Provide the (x, y) coordinate of the cell's center where the given text is located.  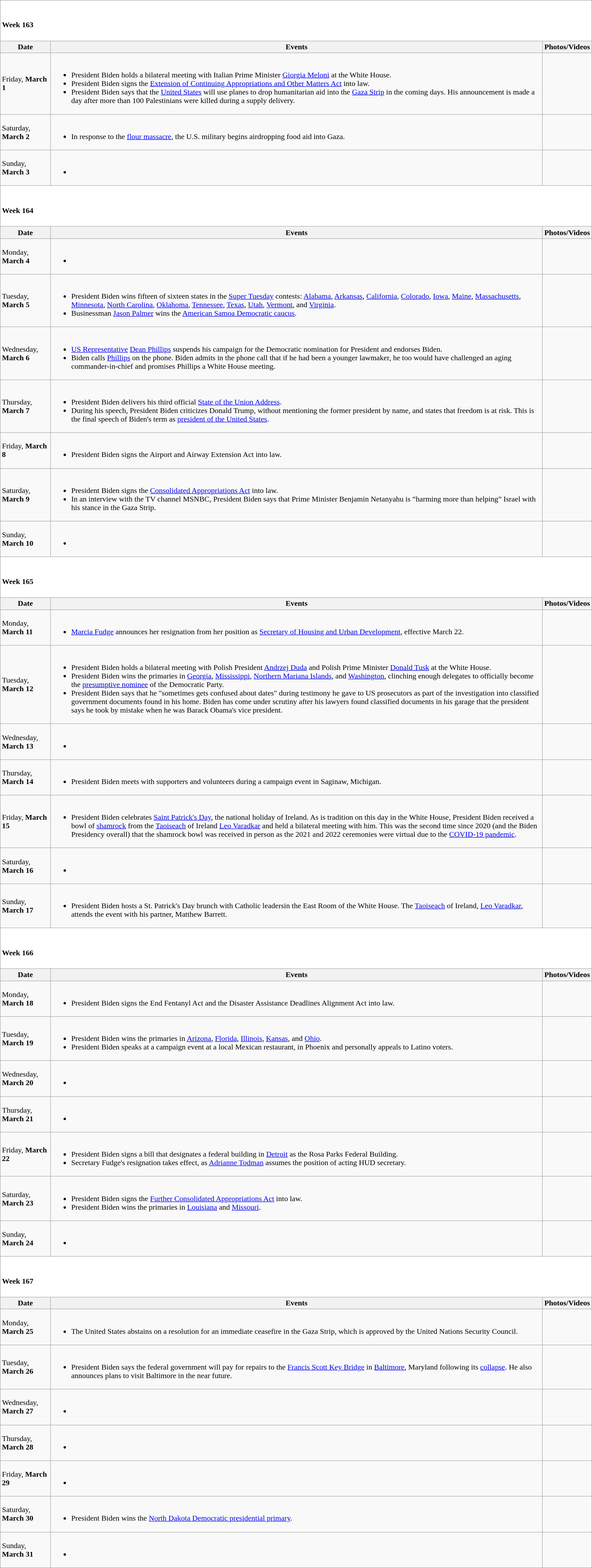
Tuesday, March 26 (25, 1367)
Thursday, March 7 (25, 406)
Week 167 (296, 1277)
President Biden signs the Further Consolidated Appropriations Act into law.President Biden wins the primaries in Louisiana and Missouri. (297, 1199)
Monday, March 18 (25, 999)
The United States abstains on a resolution for an immediate ceasefire in the Gaza Strip, which is approved by the United Nations Security Council. (297, 1327)
Monday, March 11 (25, 628)
Saturday, March 16 (25, 866)
Saturday, March 23 (25, 1199)
Friday, March 1 (25, 84)
Thursday, March 21 (25, 1114)
Week 164 (296, 206)
Thursday, March 14 (25, 777)
Tuesday, March 5 (25, 301)
Week 163 (296, 21)
President Biden meets with supporters and volunteers during a campaign event in Saginaw, Michigan. (297, 777)
Sunday, March 10 (25, 539)
Friday, March 29 (25, 1478)
Wednesday, March 13 (25, 741)
Friday, March 8 (25, 451)
Marcia Fudge announces her resignation from her position as Secretary of Housing and Urban Development, effective March 22. (297, 628)
Week 166 (296, 949)
Sunday, March 17 (25, 906)
Week 165 (296, 577)
In response to the flour massacre, the U.S. military begins airdropping food aid into Gaza. (297, 132)
Tuesday, March 12 (25, 684)
Monday, March 4 (25, 257)
Wednesday, March 6 (25, 353)
Sunday, March 24 (25, 1239)
Monday, March 25 (25, 1327)
Sunday, March 3 (25, 168)
Saturday, March 9 (25, 495)
Saturday, March 30 (25, 1514)
Friday, March 15 (25, 822)
Sunday, March 31 (25, 1550)
Thursday, March 28 (25, 1443)
Tuesday, March 19 (25, 1039)
Friday, March 22 (25, 1154)
Wednesday, March 20 (25, 1079)
President Biden signs the End Fentanyl Act and the Disaster Assistance Deadlines Alignment Act into law. (297, 999)
Wednesday, March 27 (25, 1407)
President Biden wins the North Dakota Democratic presidential primary. (297, 1514)
Saturday, March 2 (25, 132)
President Biden signs the Airport and Airway Extension Act into law. (297, 451)
